Capture the cell that displays the provided text and extract its [x, y] central coordinate. 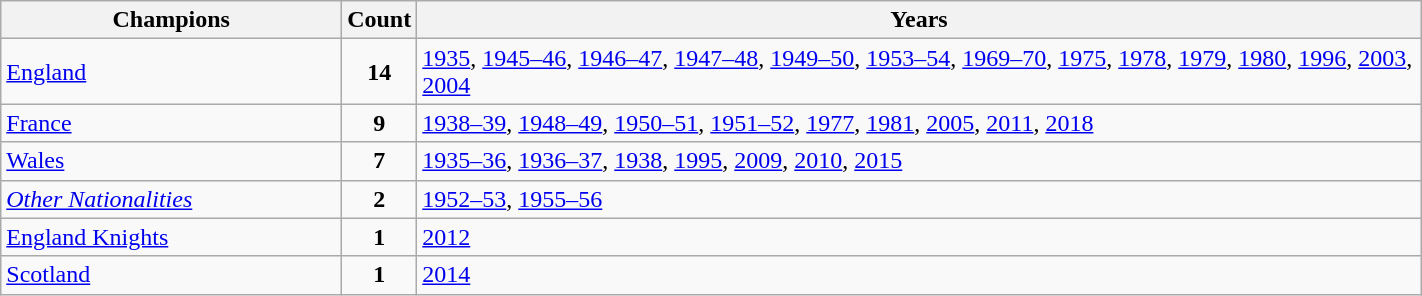
9 [380, 123]
Wales [172, 161]
2014 [920, 275]
7 [380, 161]
England [172, 72]
Champions [172, 20]
14 [380, 72]
Years [920, 20]
Other Nationalities [172, 199]
Scotland [172, 275]
France [172, 123]
1935, 1945–46, 1946–47, 1947–48, 1949–50, 1953–54, 1969–70, 1975, 1978, 1979, 1980, 1996, 2003, 2004 [920, 72]
2012 [920, 237]
Count [380, 20]
1952–53, 1955–56 [920, 199]
1935–36, 1936–37, 1938, 1995, 2009, 2010, 2015 [920, 161]
1938–39, 1948–49, 1950–51, 1951–52, 1977, 1981, 2005, 2011, 2018 [920, 123]
England Knights [172, 237]
2 [380, 199]
